For the text-containing cell, return its midpoint in (X, Y) coordinate format. 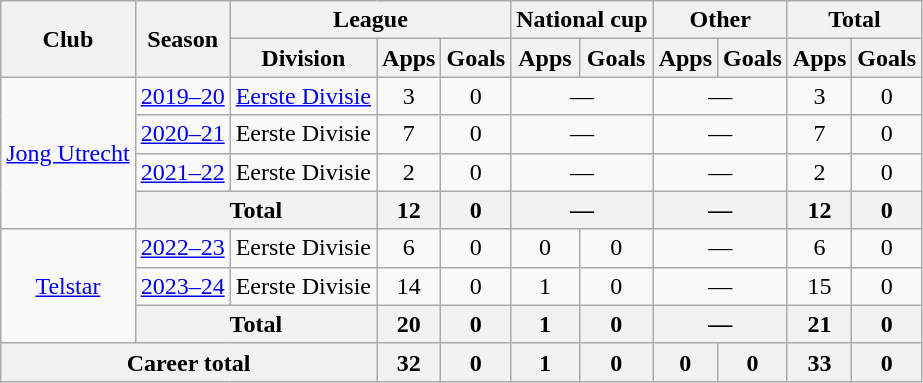
2019–20 (182, 96)
Division (303, 58)
League (370, 20)
Other (720, 20)
Career total (189, 362)
21 (819, 324)
32 (409, 362)
Season (182, 39)
2022–23 (182, 248)
2023–24 (182, 286)
33 (819, 362)
20 (409, 324)
15 (819, 286)
National cup (582, 20)
Jong Utrecht (68, 153)
Club (68, 39)
Telstar (68, 286)
2020–21 (182, 134)
2021–22 (182, 172)
14 (409, 286)
